Find where the given text appears and provide that cell's center as [x, y] coordinate. 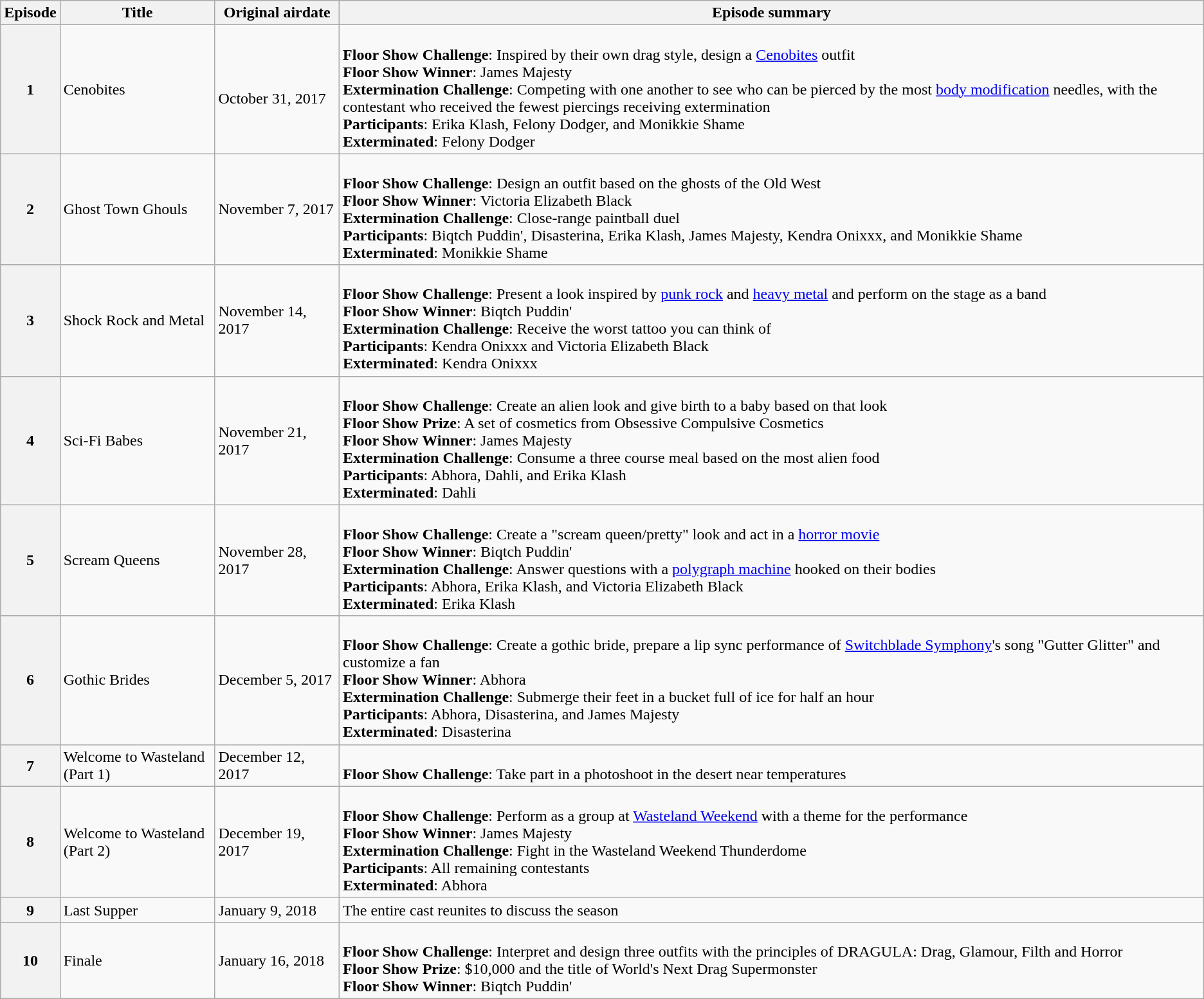
December 12, 2017 [277, 765]
Scream Queens [138, 561]
October 31, 2017 [277, 89]
December 19, 2017 [277, 842]
8 [30, 842]
2 [30, 210]
Sci-Fi Babes [138, 440]
Episode [30, 13]
Welcome to Wasteland (Part 1) [138, 765]
4 [30, 440]
Original airdate [277, 13]
November 28, 2017 [277, 561]
November 7, 2017 [277, 210]
9 [30, 910]
December 5, 2017 [277, 680]
November 21, 2017 [277, 440]
3 [30, 320]
Cenobites [138, 89]
Shock Rock and Metal [138, 320]
10 [30, 960]
6 [30, 680]
Gothic Brides [138, 680]
Welcome to Wasteland (Part 2) [138, 842]
1 [30, 89]
Title [138, 13]
5 [30, 561]
November 14, 2017 [277, 320]
Floor Show Challenge: Take part in a photoshoot in the desert near temperatures [772, 765]
7 [30, 765]
January 9, 2018 [277, 910]
The entire cast reunites to discuss the season [772, 910]
Finale [138, 960]
Episode summary [772, 13]
Last Supper [138, 910]
Ghost Town Ghouls [138, 210]
January 16, 2018 [277, 960]
